Output the (x, y) coordinate of the center of the cell containing the given text.  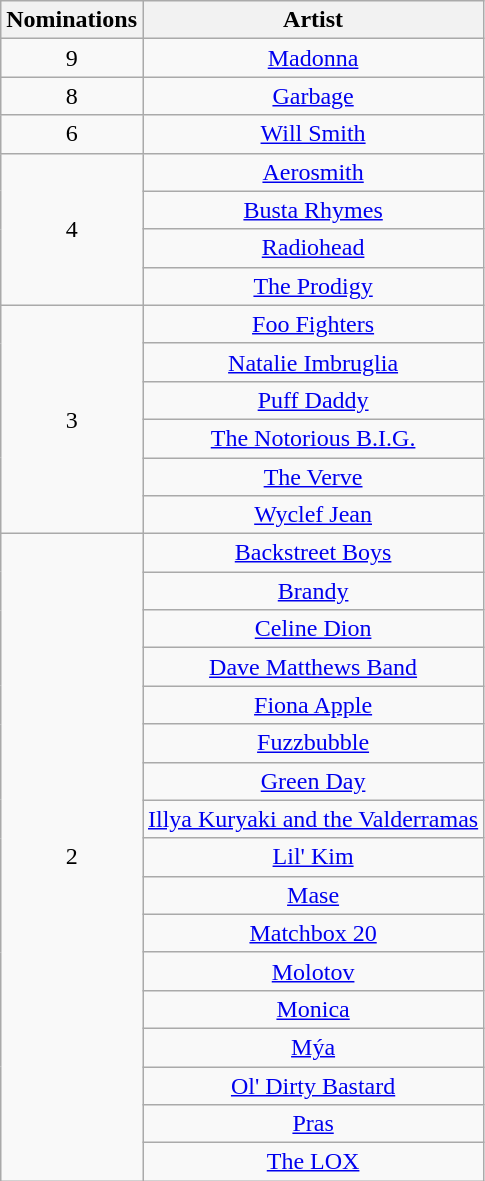
8 (72, 96)
Molotov (312, 971)
6 (72, 134)
The Notorious B.I.G. (312, 438)
Celine Dion (312, 629)
3 (72, 419)
Fiona Apple (312, 705)
The Prodigy (312, 286)
Wyclef Jean (312, 515)
Madonna (312, 58)
Garbage (312, 96)
The Verve (312, 477)
Artist (312, 20)
Mýa (312, 1047)
Monica (312, 1009)
Pras (312, 1124)
Lil' Kim (312, 857)
The LOX (312, 1162)
2 (72, 858)
Nominations (72, 20)
Puff Daddy (312, 400)
Backstreet Boys (312, 553)
Foo Fighters (312, 324)
Aerosmith (312, 172)
Ol' Dirty Bastard (312, 1085)
Mase (312, 895)
Matchbox 20 (312, 933)
Busta Rhymes (312, 210)
4 (72, 229)
Brandy (312, 591)
9 (72, 58)
Will Smith (312, 134)
Radiohead (312, 248)
Fuzzbubble (312, 743)
Green Day (312, 781)
Illya Kuryaki and the Valderramas (312, 819)
Natalie Imbruglia (312, 362)
Dave Matthews Band (312, 667)
